Find where the given text appears and provide that cell's center as (X, Y) coordinate. 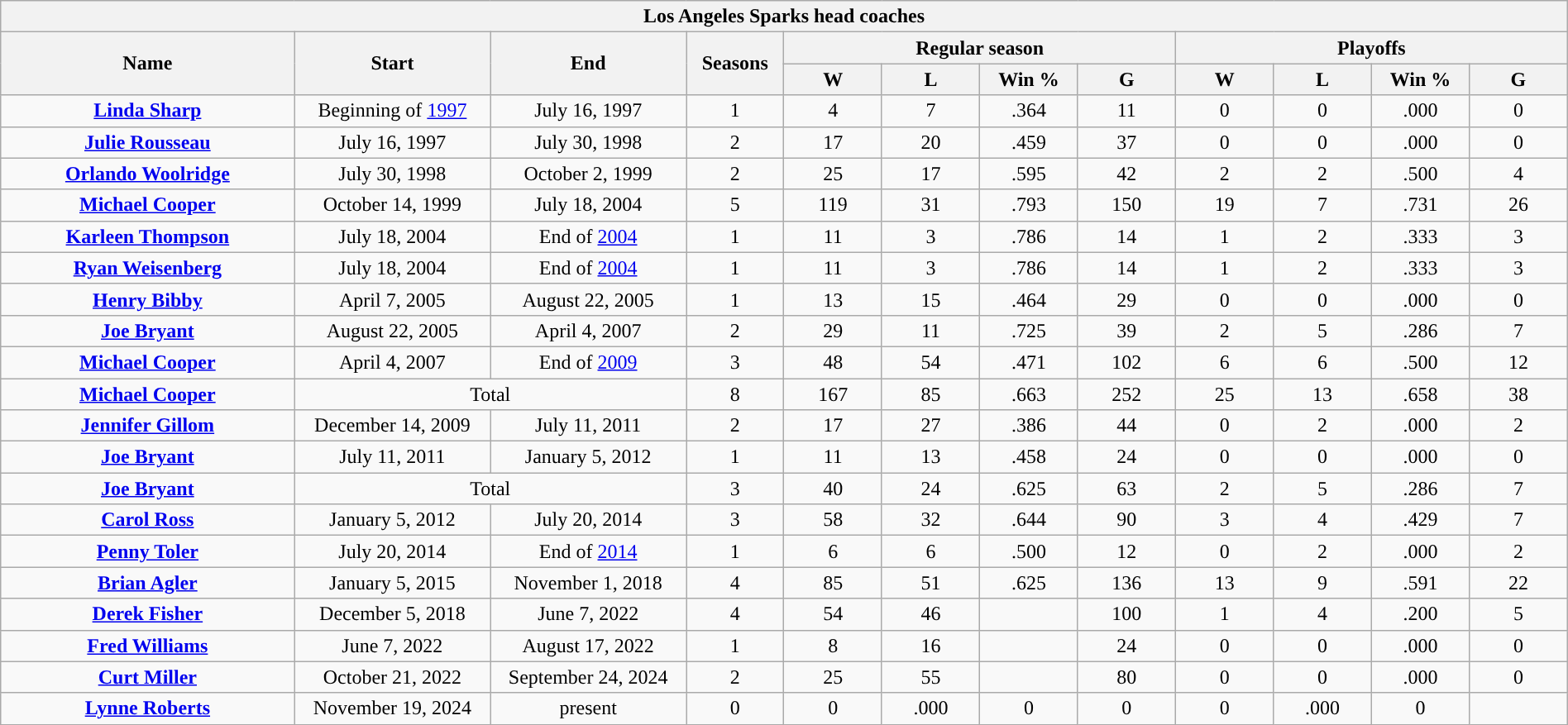
40 (833, 489)
Los Angeles Sparks head coaches (784, 17)
119 (833, 205)
100 (1126, 614)
16 (930, 646)
63 (1126, 489)
19 (1225, 205)
38 (1518, 394)
31 (930, 205)
Karleen Thompson (147, 236)
Name (147, 64)
167 (833, 394)
20 (930, 142)
102 (1126, 362)
October 14, 1999 (392, 205)
Fred Williams (147, 646)
.663 (1029, 394)
November 19, 2024 (392, 708)
.731 (1420, 205)
.429 (1420, 520)
27 (930, 426)
.386 (1029, 426)
Jennifer Gillom (147, 426)
Orlando Woolridge (147, 174)
.658 (1420, 394)
150 (1126, 205)
58 (833, 520)
End of 2009 (589, 362)
Regular season (980, 48)
September 24, 2024 (589, 677)
Derek Fisher (147, 614)
End of 2014 (589, 551)
Julie Rousseau (147, 142)
48 (833, 362)
Carol Ross (147, 520)
.458 (1029, 457)
December 14, 2009 (392, 426)
End (589, 64)
26 (1518, 205)
.725 (1029, 331)
37 (1126, 142)
46 (930, 614)
252 (1126, 394)
Lynne Roberts (147, 708)
80 (1126, 677)
.471 (1029, 362)
.644 (1029, 520)
Seasons (735, 64)
.200 (1420, 614)
October 2, 1999 (589, 174)
Linda Sharp (147, 111)
44 (1126, 426)
Playoffs (1372, 48)
90 (1126, 520)
Start (392, 64)
Ryan Weisenberg (147, 268)
15 (930, 299)
present (589, 708)
August 17, 2022 (589, 646)
.793 (1029, 205)
.364 (1029, 111)
.595 (1029, 174)
22 (1518, 583)
Henry Bibby (147, 299)
Brian Agler (147, 583)
42 (1126, 174)
32 (930, 520)
9 (1322, 583)
January 5, 2015 (392, 583)
Curt Miller (147, 677)
October 21, 2022 (392, 677)
.459 (1029, 142)
.591 (1420, 583)
39 (1126, 331)
51 (930, 583)
136 (1126, 583)
December 5, 2018 (392, 614)
.464 (1029, 299)
55 (930, 677)
November 1, 2018 (589, 583)
April 7, 2005 (392, 299)
Beginning of 1997 (392, 111)
Penny Toler (147, 551)
